Detect which cell encompasses the target text, then output its (X, Y) center coordinate. 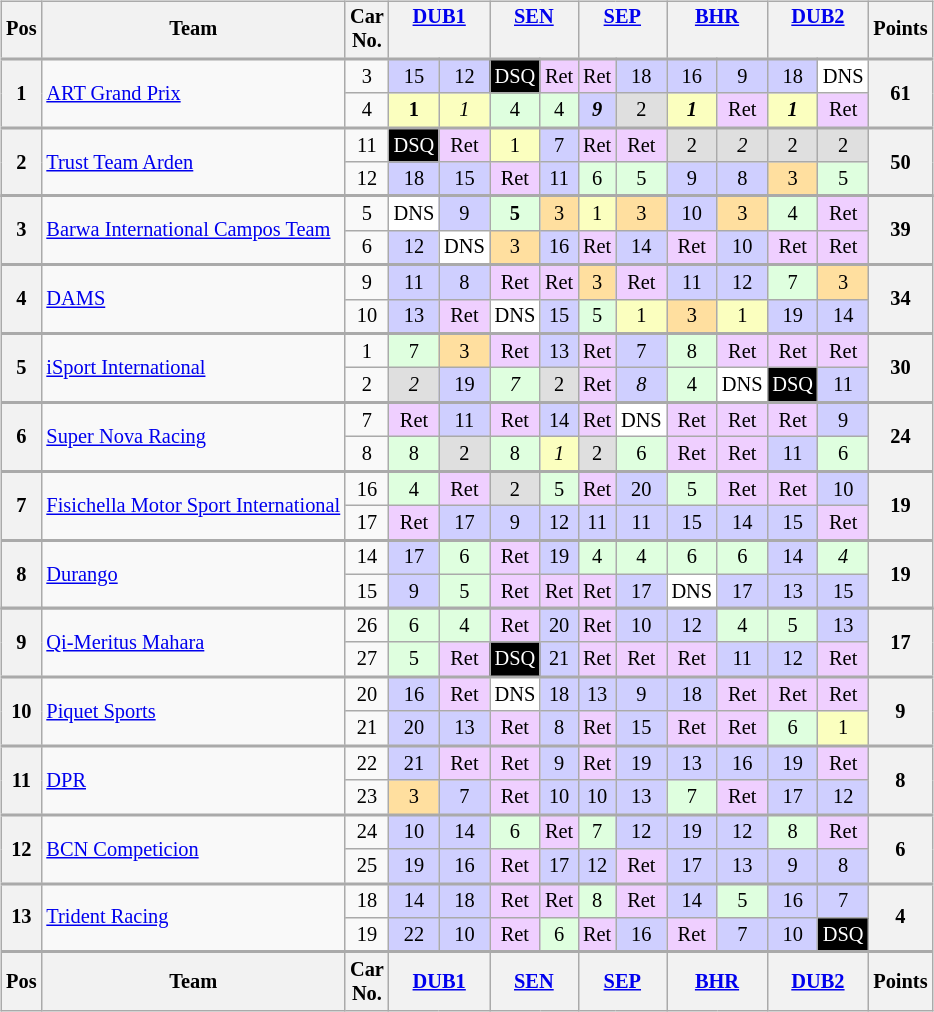
61 (900, 94)
Qi-Meritus Mahara (193, 642)
iSport International (193, 368)
30 (900, 368)
BCN Competicion (193, 848)
DPR (193, 780)
50 (900, 162)
27 (367, 659)
26 (367, 625)
Piquet Sports (193, 712)
Fisichella Motor Sport International (193, 506)
Super Nova Racing (193, 436)
Trident Racing (193, 918)
Durango (193, 574)
Barwa International Campos Team (193, 230)
39 (900, 230)
ART Grand Prix (193, 94)
23 (367, 797)
DAMS (193, 300)
34 (900, 300)
25 (367, 866)
Trust Team Arden (193, 162)
